Pinpoint the cell where the given text exists, returning its [X, Y] midpoint coordinate. 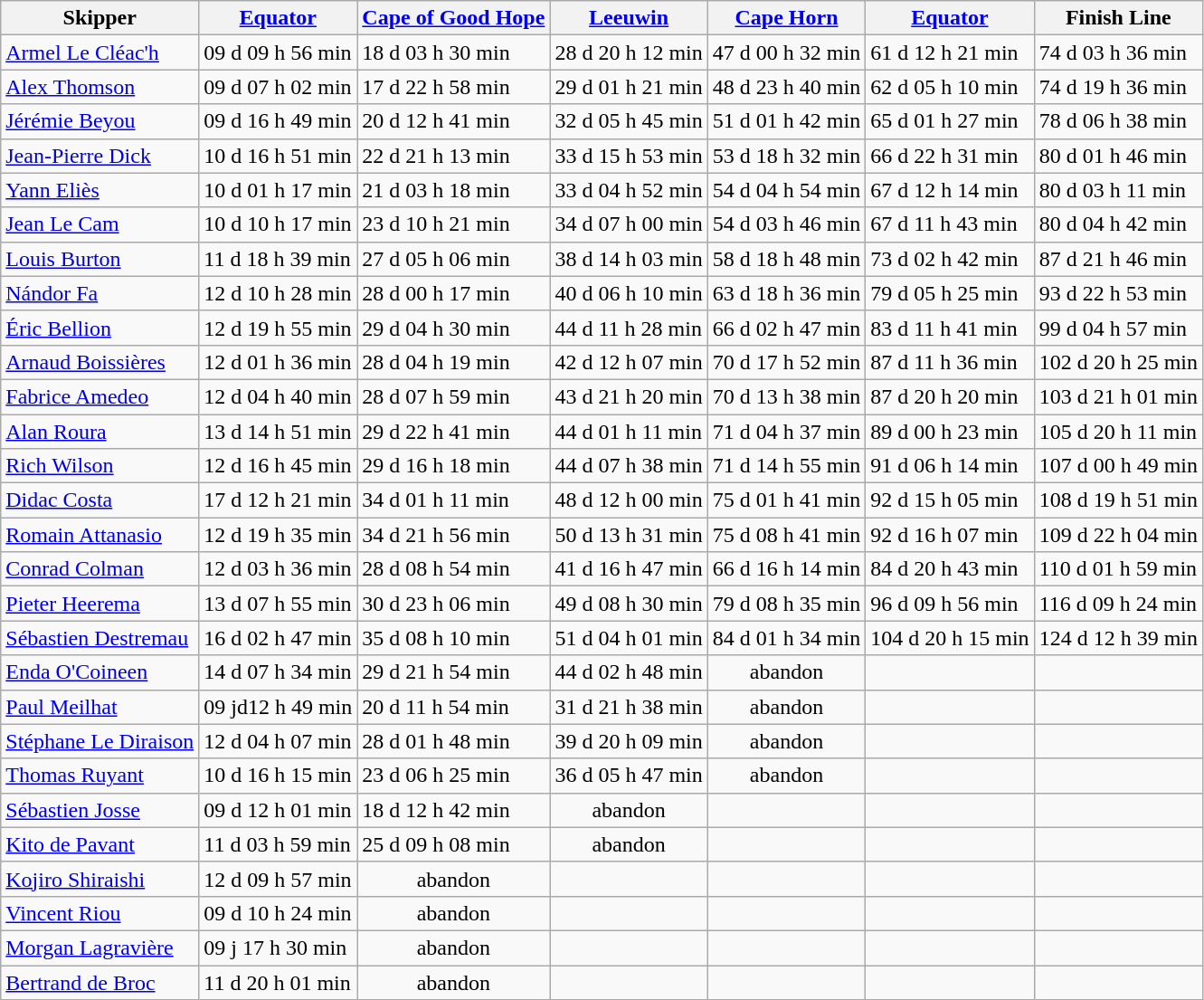
44 d 02 h 48 min [629, 672]
74 d 03 h 36 min [1118, 52]
40 d 06 h 10 min [629, 293]
50 d 13 h 31 min [629, 535]
16 d 02 h 47 min [279, 638]
84 d 20 h 43 min [950, 569]
83 d 11 h 41 min [950, 328]
28 d 20 h 12 min [629, 52]
39 d 20 h 09 min [629, 741]
108 d 19 h 51 min [1118, 500]
66 d 22 h 31 min [950, 156]
36 d 05 h 47 min [629, 776]
107 d 00 h 49 min [1118, 466]
10 d 01 h 17 min [279, 190]
09 d 07 h 02 min [279, 87]
10 d 16 h 15 min [279, 776]
12 d 19 h 55 min [279, 328]
87 d 20 h 20 min [950, 396]
29 d 04 h 30 min [454, 328]
28 d 01 h 48 min [454, 741]
Yann Eliès [100, 190]
22 d 21 h 13 min [454, 156]
110 d 01 h 59 min [1118, 569]
Nándor Fa [100, 293]
Louis Burton [100, 259]
29 d 21 h 54 min [454, 672]
23 d 10 h 21 min [454, 224]
18 d 12 h 42 min [454, 810]
Thomas Ruyant [100, 776]
124 d 12 h 39 min [1118, 638]
75 d 01 h 41 min [786, 500]
28 d 00 h 17 min [454, 293]
87 d 21 h 46 min [1118, 259]
30 d 23 h 06 min [454, 604]
Sébastien Destremau [100, 638]
65 d 01 h 27 min [950, 121]
44 d 11 h 28 min [629, 328]
28 d 04 h 19 min [454, 362]
Jean-Pierre Dick [100, 156]
Finish Line [1118, 18]
66 d 16 h 14 min [786, 569]
73 d 02 h 42 min [950, 259]
Armel Le Cléac'h [100, 52]
34 d 01 h 11 min [454, 500]
09 jd12 h 49 min [279, 707]
75 d 08 h 41 min [786, 535]
34 d 21 h 56 min [454, 535]
70 d 17 h 52 min [786, 362]
10 d 10 h 17 min [279, 224]
Leeuwin [629, 18]
29 d 22 h 41 min [454, 432]
116 d 09 h 24 min [1118, 604]
41 d 16 h 47 min [629, 569]
09 d 16 h 49 min [279, 121]
17 d 12 h 21 min [279, 500]
70 d 13 h 38 min [786, 396]
58 d 18 h 48 min [786, 259]
Cape Horn [786, 18]
71 d 04 h 37 min [786, 432]
80 d 01 h 46 min [1118, 156]
109 d 22 h 04 min [1118, 535]
91 d 06 h 14 min [950, 466]
25 d 09 h 08 min [454, 844]
Pieter Heerema [100, 604]
47 d 00 h 32 min [786, 52]
80 d 04 h 42 min [1118, 224]
13 d 07 h 55 min [279, 604]
Rich Wilson [100, 466]
12 d 09 h 57 min [279, 879]
Cape of Good Hope [454, 18]
Arnaud Boissières [100, 362]
33 d 15 h 53 min [629, 156]
44 d 07 h 38 min [629, 466]
92 d 15 h 05 min [950, 500]
18 d 03 h 30 min [454, 52]
35 d 08 h 10 min [454, 638]
54 d 04 h 54 min [786, 190]
63 d 18 h 36 min [786, 293]
Stéphane Le Diraison [100, 741]
67 d 12 h 14 min [950, 190]
Bertrand de Broc [100, 982]
42 d 12 h 07 min [629, 362]
31 d 21 h 38 min [629, 707]
51 d 04 h 01 min [629, 638]
67 d 11 h 43 min [950, 224]
Enda O'Coineen [100, 672]
66 d 02 h 47 min [786, 328]
14 d 07 h 34 min [279, 672]
27 d 05 h 06 min [454, 259]
62 d 05 h 10 min [950, 87]
Éric Bellion [100, 328]
Jérémie Beyou [100, 121]
Jean Le Cam [100, 224]
43 d 21 h 20 min [629, 396]
Morgan Lagravière [100, 948]
89 d 00 h 23 min [950, 432]
44 d 01 h 11 min [629, 432]
105 d 20 h 11 min [1118, 432]
96 d 09 h 56 min [950, 604]
11 d 18 h 39 min [279, 259]
21 d 03 h 18 min [454, 190]
11 d 03 h 59 min [279, 844]
49 d 08 h 30 min [629, 604]
11 d 20 h 01 min [279, 982]
71 d 14 h 55 min [786, 466]
20 d 11 h 54 min [454, 707]
09 j 17 h 30 min [279, 948]
10 d 16 h 51 min [279, 156]
Sébastien Josse [100, 810]
Vincent Riou [100, 913]
38 d 14 h 03 min [629, 259]
Kito de Pavant [100, 844]
93 d 22 h 53 min [1118, 293]
23 d 06 h 25 min [454, 776]
99 d 04 h 57 min [1118, 328]
34 d 07 h 00 min [629, 224]
28 d 08 h 54 min [454, 569]
09 d 12 h 01 min [279, 810]
29 d 01 h 21 min [629, 87]
79 d 05 h 25 min [950, 293]
Kojiro Shiraishi [100, 879]
29 d 16 h 18 min [454, 466]
28 d 07 h 59 min [454, 396]
12 d 01 h 36 min [279, 362]
12 d 04 h 07 min [279, 741]
12 d 19 h 35 min [279, 535]
Didac Costa [100, 500]
74 d 19 h 36 min [1118, 87]
79 d 08 h 35 min [786, 604]
48 d 23 h 40 min [786, 87]
32 d 05 h 45 min [629, 121]
Romain Attanasio [100, 535]
53 d 18 h 32 min [786, 156]
17 d 22 h 58 min [454, 87]
09 d 09 h 56 min [279, 52]
Fabrice Amedeo [100, 396]
20 d 12 h 41 min [454, 121]
78 d 06 h 38 min [1118, 121]
13 d 14 h 51 min [279, 432]
84 d 01 h 34 min [786, 638]
87 d 11 h 36 min [950, 362]
51 d 01 h 42 min [786, 121]
102 d 20 h 25 min [1118, 362]
33 d 04 h 52 min [629, 190]
104 d 20 h 15 min [950, 638]
92 d 16 h 07 min [950, 535]
80 d 03 h 11 min [1118, 190]
Alex Thomson [100, 87]
Conrad Colman [100, 569]
09 d 10 h 24 min [279, 913]
Alan Roura [100, 432]
12 d 03 h 36 min [279, 569]
54 d 03 h 46 min [786, 224]
12 d 04 h 40 min [279, 396]
Paul Meilhat [100, 707]
103 d 21 h 01 min [1118, 396]
12 d 10 h 28 min [279, 293]
Skipper [100, 18]
48 d 12 h 00 min [629, 500]
61 d 12 h 21 min [950, 52]
12 d 16 h 45 min [279, 466]
